Find where the given text appears and provide that cell's center as (x, y) coordinate. 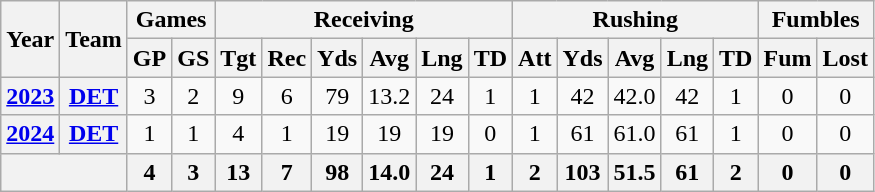
103 (582, 172)
51.5 (634, 172)
Games (170, 20)
2023 (30, 96)
13 (238, 172)
GS (194, 58)
7 (287, 172)
Fum (788, 58)
79 (338, 96)
42.0 (634, 96)
Year (30, 39)
61.0 (634, 134)
Tgt (238, 58)
Team (94, 39)
Receiving (364, 20)
98 (338, 172)
9 (238, 96)
2024 (30, 134)
GP (149, 58)
Fumbles (816, 20)
Rushing (636, 20)
14.0 (390, 172)
Att (535, 58)
Lost (845, 58)
Rec (287, 58)
6 (287, 96)
13.2 (390, 96)
